From the cell containing the given text, extract its center point as [x, y] coordinate. 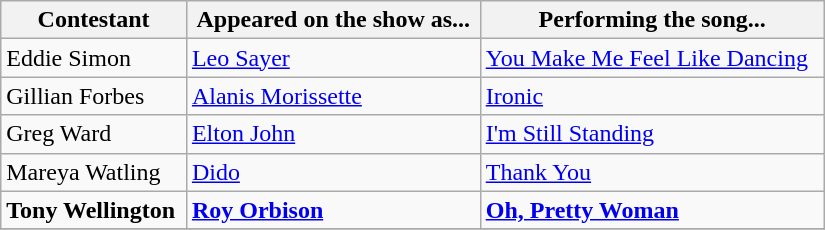
Alanis Morissette [333, 96]
Roy Orbison [333, 210]
Dido [333, 172]
Tony Wellington [94, 210]
Performing the song... [652, 20]
Thank You [652, 172]
Leo Sayer [333, 58]
I'm Still Standing [652, 134]
You Make Me Feel Like Dancing [652, 58]
Oh, Pretty Woman [652, 210]
Mareya Watling [94, 172]
Gillian Forbes [94, 96]
Eddie Simon [94, 58]
Greg Ward [94, 134]
Contestant [94, 20]
Appeared on the show as... [333, 20]
Elton John [333, 134]
Ironic [652, 96]
